Find where the given text appears and provide that cell's center as [x, y] coordinate. 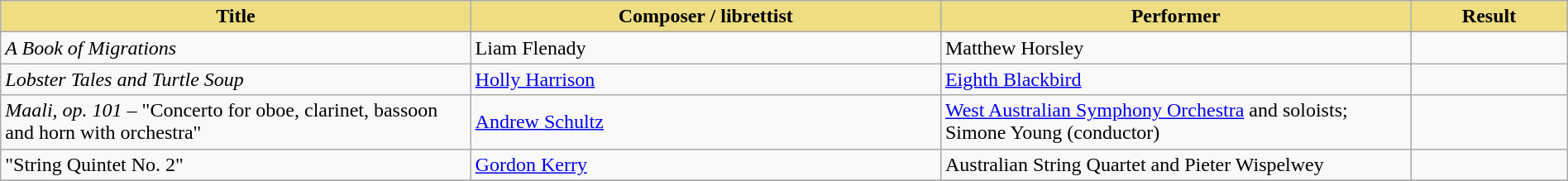
Andrew Schultz [705, 122]
Holly Harrison [705, 79]
"String Quintet No. 2" [236, 164]
Eighth Blackbird [1175, 79]
Lobster Tales and Turtle Soup [236, 79]
Australian String Quartet and Pieter Wispelwey [1175, 164]
A Book of Migrations [236, 48]
Composer / librettist [705, 17]
West Australian Symphony Orchestra and soloists; Simone Young (conductor) [1175, 122]
Matthew Horsley [1175, 48]
Liam Flenady [705, 48]
Performer [1175, 17]
Gordon Kerry [705, 164]
Result [1489, 17]
Maali, op. 101 – "Concerto for oboe, clarinet, bassoon and horn with orchestra" [236, 122]
Title [236, 17]
